Determine the (X, Y) coordinate at the center of the cell enclosing the given text.  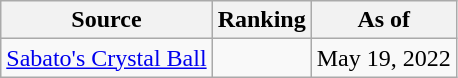
Sabato's Crystal Ball (106, 58)
As of (384, 20)
Ranking (262, 20)
May 19, 2022 (384, 58)
Source (106, 20)
